Provide the [x, y] coordinate of the cell's center where the given text is located.  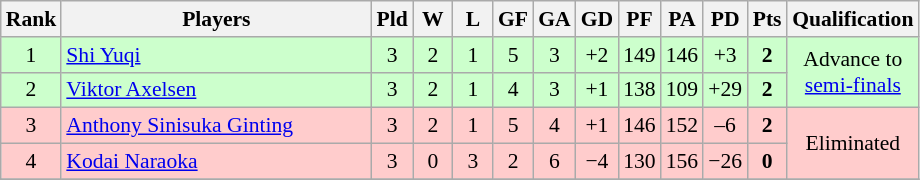
Qualification [852, 19]
+29 [725, 90]
Players [216, 19]
6 [554, 162]
Eliminated [852, 144]
L [473, 19]
−4 [598, 162]
−26 [725, 162]
GD [598, 19]
PF [640, 19]
156 [682, 162]
149 [640, 55]
Viktor Axelsen [216, 90]
PA [682, 19]
GF [513, 19]
+2 [598, 55]
Anthony Sinisuka Ginting [216, 126]
W [433, 19]
Pts [767, 19]
+3 [725, 55]
Advance to semi-finals [852, 72]
Shi Yuqi [216, 55]
152 [682, 126]
138 [640, 90]
130 [640, 162]
109 [682, 90]
Pld [392, 19]
Rank [32, 19]
Kodai Naraoka [216, 162]
–6 [725, 126]
PD [725, 19]
GA [554, 19]
